Identify which cell holds the provided text, then report its (X, Y) central coordinate. 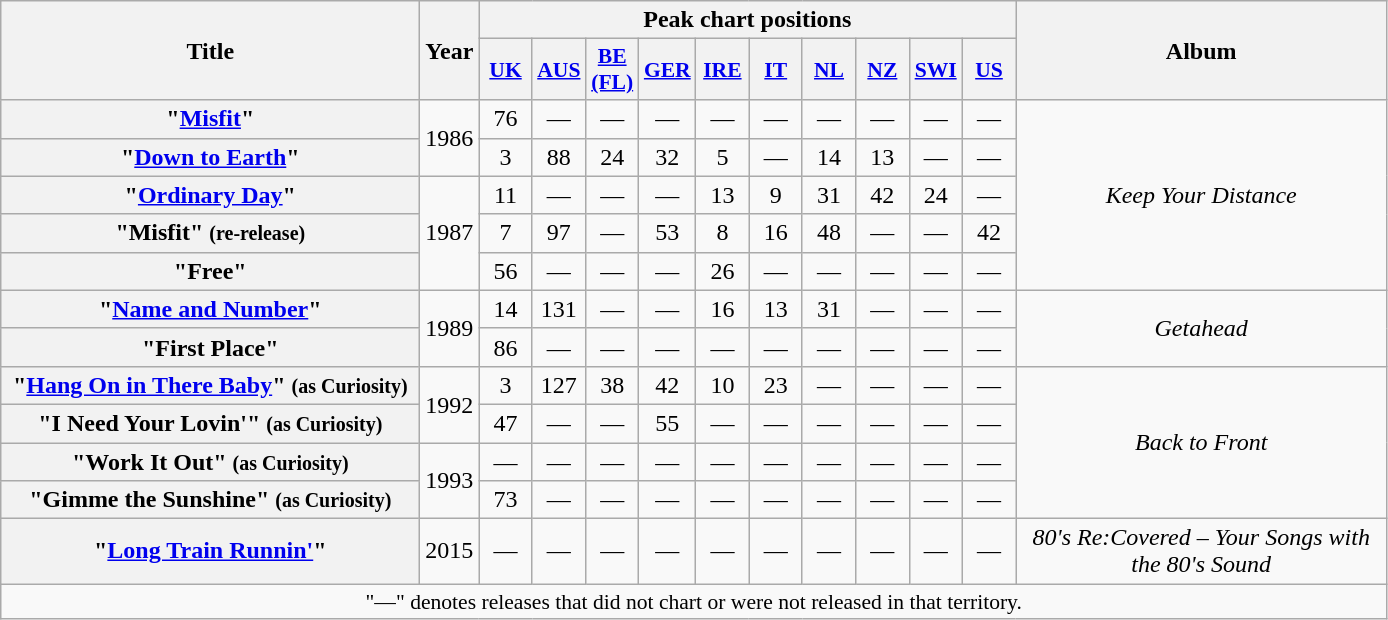
Keep Your Distance (1202, 195)
US (988, 70)
47 (506, 423)
"Free" (210, 271)
1987 (450, 233)
88 (558, 157)
1989 (450, 328)
127 (558, 385)
Getahead (1202, 328)
"—" denotes releases that did not chart or were not released in that territory. (694, 602)
32 (668, 157)
97 (558, 233)
SWI (936, 70)
NL (828, 70)
38 (612, 385)
IT (776, 70)
"Hang On in There Baby" (as Curiosity) (210, 385)
76 (506, 119)
1992 (450, 404)
"Misfit" (re-release) (210, 233)
"Work It Out" (as Curiosity) (210, 461)
Album (1202, 50)
23 (776, 385)
8 (722, 233)
NZ (882, 70)
7 (506, 233)
5 (722, 157)
Peak chart positions (748, 20)
AUS (558, 70)
Title (210, 50)
BE (FL) (612, 70)
"I Need Your Lovin'" (as Curiosity) (210, 423)
11 (506, 195)
56 (506, 271)
80's Re:Covered – Your Songs with the 80's Sound (1202, 552)
55 (668, 423)
53 (668, 233)
UK (506, 70)
"First Place" (210, 347)
"Down to Earth" (210, 157)
Back to Front (1202, 442)
IRE (722, 70)
10 (722, 385)
48 (828, 233)
1993 (450, 480)
9 (776, 195)
26 (722, 271)
86 (506, 347)
73 (506, 500)
"Ordinary Day" (210, 195)
1986 (450, 138)
"Name and Number" (210, 309)
"Long Train Runnin'" (210, 552)
Year (450, 50)
"Misfit" (210, 119)
2015 (450, 552)
"Gimme the Sunshine" (as Curiosity) (210, 500)
GER (668, 70)
131 (558, 309)
